For the text-containing cell, return its midpoint in (x, y) coordinate format. 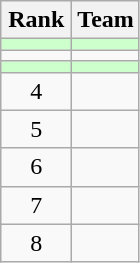
8 (36, 243)
5 (36, 129)
Team (106, 20)
4 (36, 91)
Rank (36, 20)
7 (36, 205)
6 (36, 167)
